Scan for the cell matching the given text and deliver its (X, Y) coordinate at center. 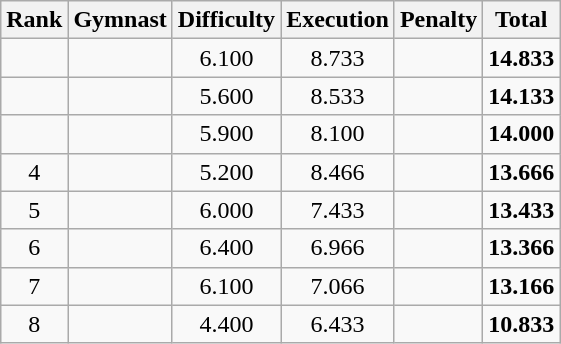
5.200 (226, 172)
Total (522, 20)
10.833 (522, 324)
8.100 (338, 134)
6.966 (338, 248)
5.600 (226, 96)
Gymnast (120, 20)
14.000 (522, 134)
6.400 (226, 248)
5.900 (226, 134)
6.000 (226, 210)
8.466 (338, 172)
Rank (34, 20)
14.833 (522, 58)
13.433 (522, 210)
5 (34, 210)
8.533 (338, 96)
13.666 (522, 172)
7.066 (338, 286)
7.433 (338, 210)
6 (34, 248)
7 (34, 286)
6.433 (338, 324)
4 (34, 172)
13.166 (522, 286)
Difficulty (226, 20)
14.133 (522, 96)
4.400 (226, 324)
Execution (338, 20)
13.366 (522, 248)
8 (34, 324)
8.733 (338, 58)
Penalty (438, 20)
